Detect which cell encompasses the target text, then output its [x, y] center coordinate. 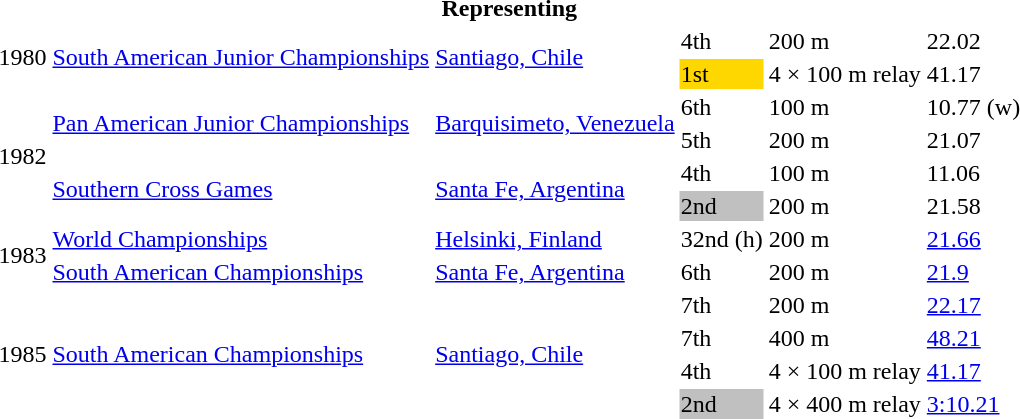
Pan American Junior Championships [241, 124]
4 × 400 m relay [844, 404]
32nd (h) [722, 239]
1st [722, 74]
400 m [844, 338]
South American Junior Championships [241, 58]
Southern Cross Games [241, 190]
Barquisimeto, Venezuela [555, 124]
World Championships [241, 239]
Helsinki, Finland [555, 239]
5th [722, 140]
